From the cell containing the given text, extract its center point as (X, Y) coordinate. 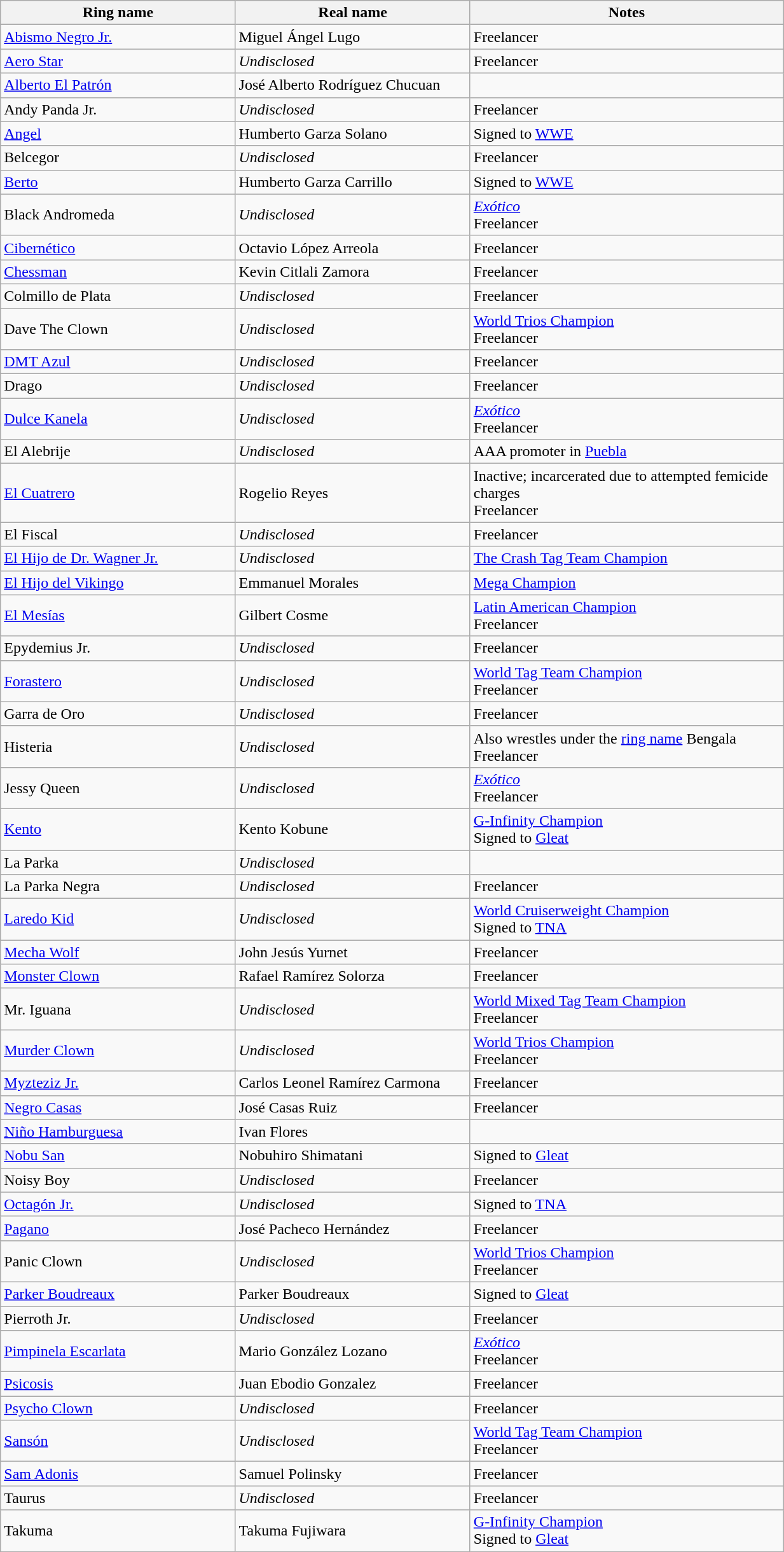
Emmanuel Morales (352, 583)
Octavio López Arreola (352, 247)
World Cruiserweight ChampionSigned to TNA (626, 920)
El Hijo de Dr. Wagner Jr. (118, 558)
Real name (352, 13)
Mr. Iguana (118, 1009)
La Parka Negra (118, 887)
Sansón (118, 1441)
Kevin Citlali Zamora (352, 272)
Panic Clown (118, 1261)
Mecha Wolf (118, 952)
John Jesús Yurnet (352, 952)
Also wrestles under the ring name BengalaFreelancer (626, 747)
El Mesías (118, 616)
Carlos Leonel Ramírez Carmona (352, 1083)
Takuma (118, 1530)
Angel (118, 134)
AAA promoter in Puebla (626, 452)
Murder Clown (118, 1051)
Laredo Kid (118, 920)
Aero Star (118, 61)
Jessy Queen (118, 787)
Niño Hamburguesa (118, 1132)
Psycho Clown (118, 1408)
Pagano (118, 1228)
Garra de Oro (118, 714)
The Crash Tag Team Champion (626, 558)
Kento (118, 829)
Drago (118, 386)
World Mixed Tag Team ChampionFreelancer (626, 1009)
El Cuatrero (118, 493)
Histeria (118, 747)
Mario González Lozano (352, 1351)
José Pacheco Hernández (352, 1228)
Rafael Ramírez Solorza (352, 976)
DMT Azul (118, 362)
Latin American ChampionFreelancer (626, 616)
Colmillo de Plata (118, 296)
José Casas Ruiz (352, 1107)
Nobuhiro Shimatani (352, 1156)
El Alebrije (118, 452)
Signed to TNA (626, 1204)
Dave The Clown (118, 328)
El Fiscal (118, 534)
Belcegor (118, 158)
Ivan Flores (352, 1132)
Nobu San (118, 1156)
Black Andromeda (118, 215)
Gilbert Cosme (352, 616)
Inactive; incarcerated due to attempted femicide chargesFreelancer (626, 493)
Notes (626, 13)
Mega Champion (626, 583)
Taurus (118, 1498)
Alberto El Patrón (118, 85)
Epydemius Jr. (118, 648)
Ring name (118, 13)
Kento Kobune (352, 829)
Dulce Kanela (118, 419)
Abismo Negro Jr. (118, 37)
La Parka (118, 862)
El Hijo del Vikingo (118, 583)
Juan Ebodio Gonzalez (352, 1384)
Rogelio Reyes (352, 493)
Pierroth Jr. (118, 1319)
Chessman (118, 272)
Forastero (118, 681)
Miguel Ángel Lugo (352, 37)
Noisy Boy (118, 1180)
Samuel Polinsky (352, 1474)
Pimpinela Escarlata (118, 1351)
Sam Adonis (118, 1474)
Negro Casas (118, 1107)
Monster Clown (118, 976)
José Alberto Rodríguez Chucuan (352, 85)
Psicosis (118, 1384)
Berto (118, 182)
Andy Panda Jr. (118, 109)
Cibernético (118, 247)
Humberto Garza Solano (352, 134)
Myzteziz Jr. (118, 1083)
Takuma Fujiwara (352, 1530)
Humberto Garza Carrillo (352, 182)
Octagón Jr. (118, 1204)
